Pinpoint the cell where the given text exists, returning its [X, Y] midpoint coordinate. 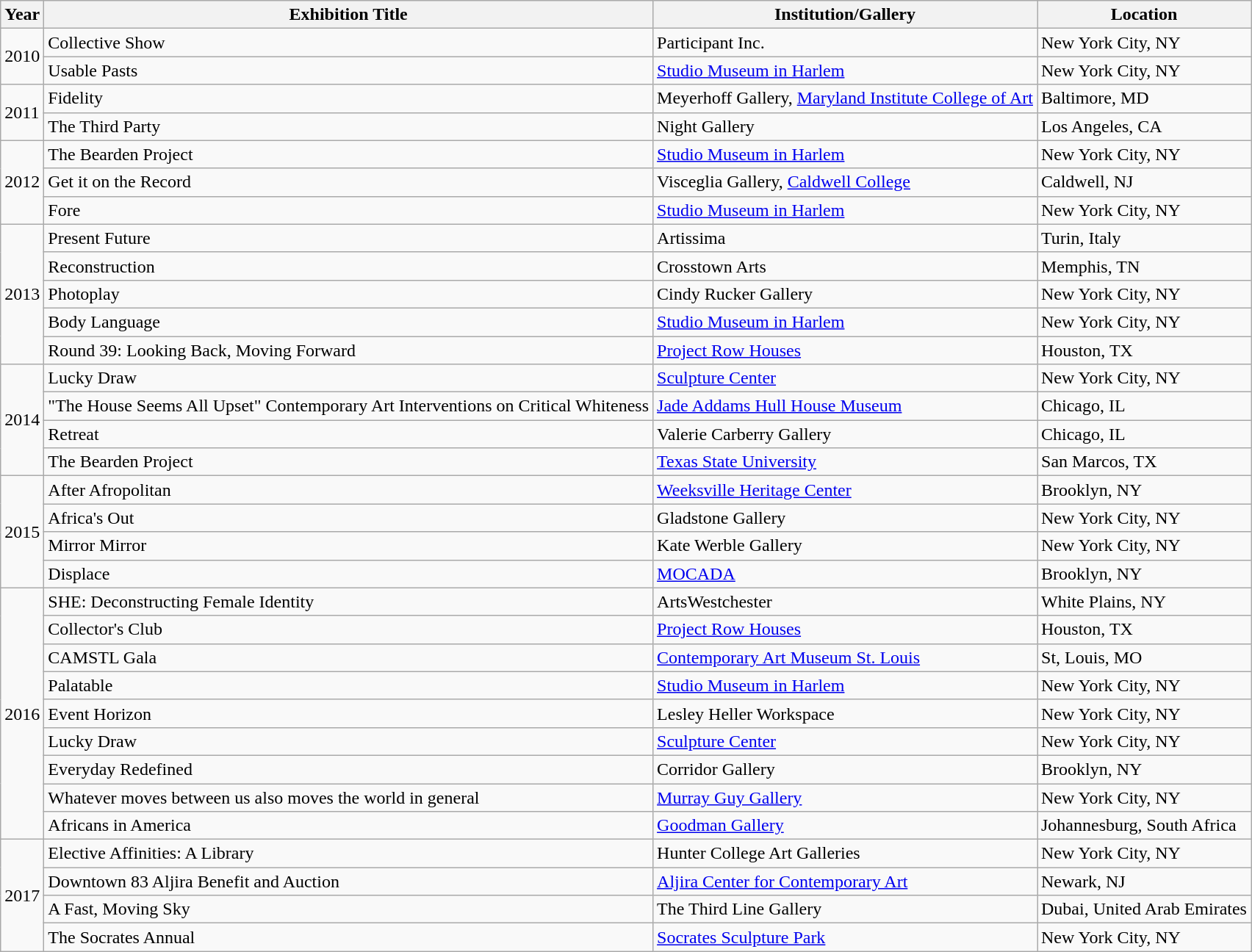
Murray Guy Gallery [845, 797]
Corridor Gallery [845, 769]
Location [1145, 15]
Body Language [348, 322]
Africa's Out [348, 518]
Present Future [348, 238]
Valerie Carberry Gallery [845, 434]
Fidelity [348, 98]
Baltimore, MD [1145, 98]
2010 [22, 57]
Kate Werble Gallery [845, 546]
The Third Party [348, 126]
Usable Pasts [348, 71]
2014 [22, 420]
Meyerhoff Gallery, Maryland Institute College of Art [845, 98]
After Afropolitan [348, 490]
2016 [22, 714]
Fore [348, 210]
Memphis, TN [1145, 266]
MOCADA [845, 574]
SHE: Deconstructing Female Identity [348, 602]
The Socrates Annual [348, 937]
Night Gallery [845, 126]
Palatable [348, 685]
Downtown 83 Aljira Benefit and Auction [348, 881]
Elective Affinities: A Library [348, 854]
2011 [22, 112]
Artissima [845, 238]
Los Angeles, CA [1145, 126]
Everyday Redefined [348, 769]
Caldwell, NJ [1145, 182]
Collective Show [348, 43]
Event Horizon [348, 713]
A Fast, Moving Sky [348, 909]
Dubai, United Arab Emirates [1145, 909]
Hunter College Art Galleries [845, 854]
"The House Seems All Upset" Contemporary Art Interventions on Critical Whiteness [348, 406]
Photoplay [348, 294]
Exhibition Title [348, 15]
Get it on the Record [348, 182]
Whatever moves between us also moves the world in general [348, 797]
Visceglia Gallery, Caldwell College [845, 182]
Contemporary Art Museum St. Louis [845, 657]
Reconstruction [348, 266]
Goodman Gallery [845, 826]
2013 [22, 294]
Johannesburg, South Africa [1145, 826]
Year [22, 15]
Jade Addams Hull House Museum [845, 406]
2017 [22, 895]
Africans in America [348, 826]
Newark, NJ [1145, 881]
San Marcos, TX [1145, 462]
Displace [348, 574]
Weeksville Heritage Center [845, 490]
Lesley Heller Workspace [845, 713]
Retreat [348, 434]
2015 [22, 532]
Crosstown Arts [845, 266]
Participant Inc. [845, 43]
Texas State University [845, 462]
CAMSTL Gala [348, 657]
Mirror Mirror [348, 546]
Turin, Italy [1145, 238]
Aljira Center for Contemporary Art [845, 881]
Gladstone Gallery [845, 518]
Round 39: Looking Back, Moving Forward [348, 350]
The Third Line Gallery [845, 909]
St, Louis, MO [1145, 657]
White Plains, NY [1145, 602]
Socrates Sculpture Park [845, 937]
ArtsWestchester [845, 602]
2012 [22, 182]
Institution/Gallery [845, 15]
Collector's Club [348, 630]
Cindy Rucker Gallery [845, 294]
